Output the [x, y] coordinate of the center of the cell containing the given text.  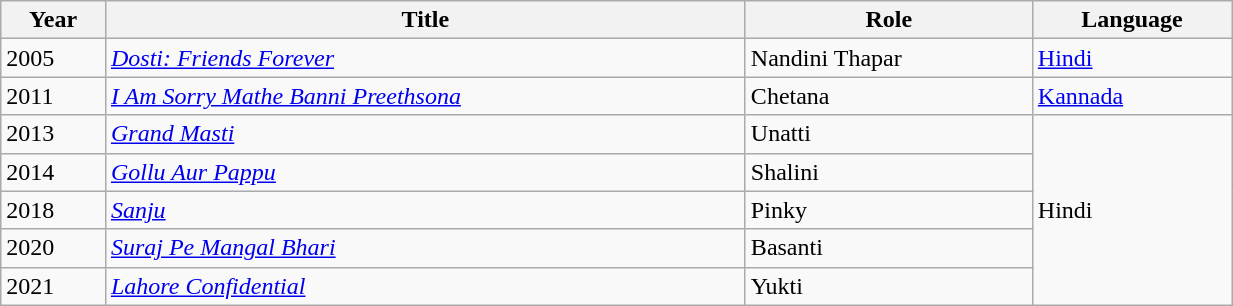
Dosti: Friends Forever [425, 58]
Grand Masti [425, 134]
2021 [54, 286]
Year [54, 20]
Title [425, 20]
Nandini Thapar [888, 58]
I Am Sorry Mathe Banni Preethsona [425, 96]
Lahore Confidential [425, 286]
Shalini [888, 172]
Suraj Pe Mangal Bhari [425, 248]
2018 [54, 210]
Kannada [1132, 96]
2011 [54, 96]
Sanju [425, 210]
2014 [54, 172]
Pinky [888, 210]
2020 [54, 248]
Unatti [888, 134]
Chetana [888, 96]
2013 [54, 134]
Basanti [888, 248]
2005 [54, 58]
Language [1132, 20]
Yukti [888, 286]
Role [888, 20]
Gollu Aur Pappu [425, 172]
